Identify which cell holds the provided text, then report its [X, Y] central coordinate. 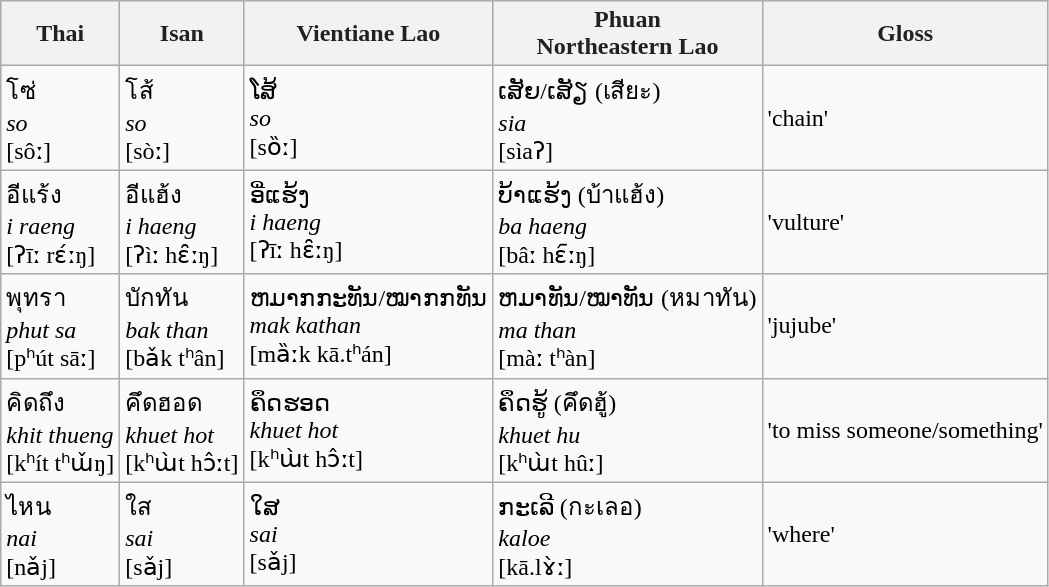
PhuanNortheastern Lao [628, 34]
'jujube' [905, 326]
'vulture' [905, 222]
ໃສsai[sǎj] [368, 534]
Thai [60, 34]
ຄຶດຮູ້ (คึดฮู้)khuet hu[kʰɯ̀t hûː] [628, 430]
ຫມາທັນ/ໝາທັນ (หมาทัน)ma than[màː tʰàn] [628, 326]
ເສັຍ/ເສັຽ (เสียะ)sia[sìaʔ] [628, 118]
ກະເລີ (กะเลอ)kaloe[kā.lɤ̀ː] [628, 534]
ใสsai[sǎj] [182, 534]
ອີ່ແຮ້ງi haeng[ʔīː hɛ̑ːŋ] [368, 222]
Gloss [905, 34]
ຄຶດຮອດkhuet hot[kʰɯ̀t hɔ̂ːt] [368, 430]
คิดถึงkhit thueng[kʰít tʰɯ̌ŋ] [60, 430]
Isan [182, 34]
โส้so[sòː] [182, 118]
'where' [905, 534]
คึดฮอดkhuet hot[kʰɯ̀t hɔ̂ːt] [182, 430]
'chain' [905, 118]
พุทราphut sa[pʰút sāː] [60, 326]
อีแร้งi raeng[ʔīː rɛ́ːŋ] [60, 222]
Vientiane Lao [368, 34]
บักทันbak than[bǎk tʰân] [182, 326]
อีแฮ้งi haeng[ʔìː hɛ̑ːŋ] [182, 222]
ບ້າແຮ້ງ (บ้าแฮ้ง)ba haeng[bâː hɛ᷇ːŋ] [628, 222]
ໂສ້so[sȍː] [368, 118]
โซ่so[sôː] [60, 118]
ไหนnai[nǎj] [60, 534]
ຫມາກກະທັນ/ໝາກກທັນmak kathan[mȁːk kā.tʰán] [368, 326]
'to miss someone/something' [905, 430]
